For the text-containing cell, return its midpoint in [X, Y] coordinate format. 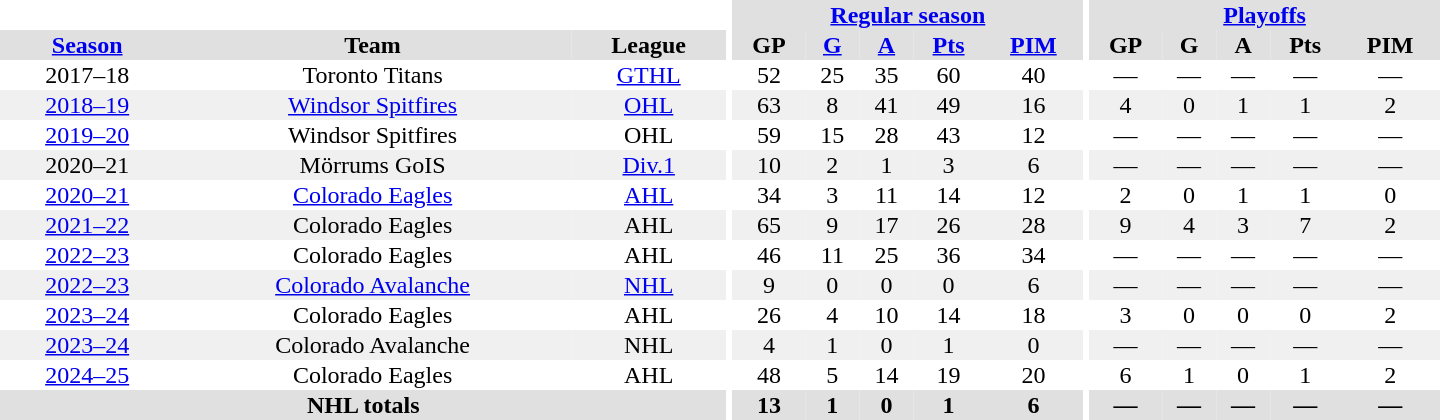
2024–25 [87, 375]
Mörrums GoIS [372, 165]
43 [949, 135]
GTHL [649, 75]
46 [770, 255]
52 [770, 75]
19 [949, 375]
60 [949, 75]
41 [886, 105]
35 [886, 75]
8 [832, 105]
15 [832, 135]
Toronto Titans [372, 75]
5 [832, 375]
Season [87, 45]
17 [886, 225]
2018–19 [87, 105]
16 [1034, 105]
League [649, 45]
49 [949, 105]
59 [770, 135]
Regular season [908, 15]
2019–20 [87, 135]
Playoffs [1264, 15]
63 [770, 105]
NHL totals [364, 405]
65 [770, 225]
Div.1 [649, 165]
40 [1034, 75]
18 [1034, 315]
2021–22 [87, 225]
13 [770, 405]
2017–18 [87, 75]
48 [770, 375]
7 [1305, 225]
Team [372, 45]
36 [949, 255]
20 [1034, 375]
